Detect which cell encompasses the target text, then output its [x, y] center coordinate. 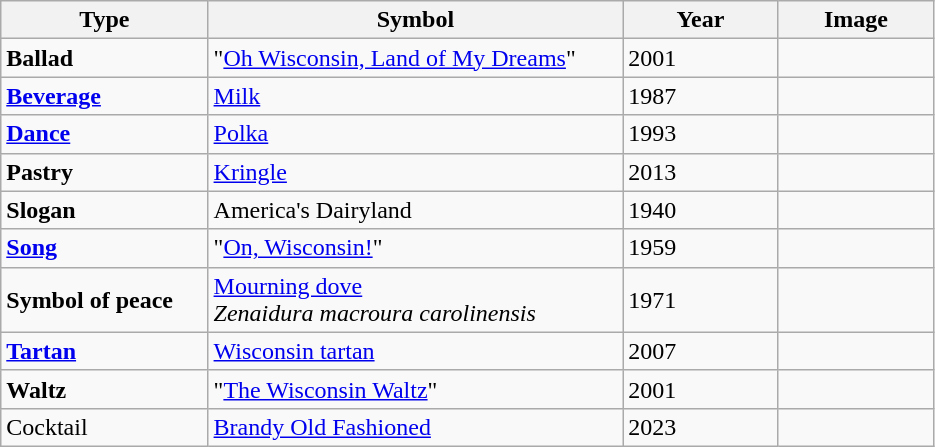
Ballad [104, 58]
Symbol [416, 20]
Wisconsin tartan [416, 351]
Tartan [104, 351]
Milk [416, 96]
Beverage [104, 96]
Year [700, 20]
2023 [700, 427]
Brandy Old Fashioned [416, 427]
Song [104, 248]
1987 [700, 96]
Type [104, 20]
1971 [700, 300]
2013 [700, 172]
2007 [700, 351]
1940 [700, 210]
Symbol of peace [104, 300]
Dance [104, 134]
Cocktail [104, 427]
Slogan [104, 210]
America's Dairyland [416, 210]
"On, Wisconsin!" [416, 248]
Kringle [416, 172]
1993 [700, 134]
Mourning doveZenaidura macroura carolinensis [416, 300]
Waltz [104, 389]
"Oh Wisconsin, Land of My Dreams" [416, 58]
Polka [416, 134]
Image [856, 20]
"The Wisconsin Waltz" [416, 389]
1959 [700, 248]
Pastry [104, 172]
